Return (X, Y) of the center of cell containing provided text 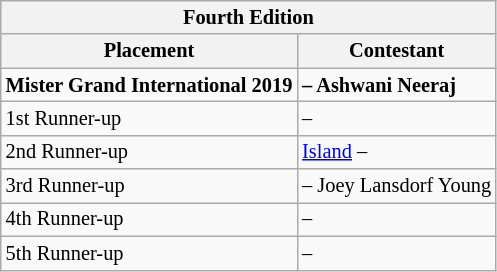
Fourth Edition (248, 17)
Contestant (396, 51)
4th Runner-up (149, 219)
– Ashwani Neeraj (396, 85)
Placement (149, 51)
3rd Runner-up (149, 186)
– Joey Lansdorf Young (396, 186)
Island – (396, 152)
2nd Runner-up (149, 152)
5th Runner-up (149, 253)
Mister Grand International 2019 (149, 85)
1st Runner-up (149, 118)
